Return (X, Y) of the center of cell containing provided text 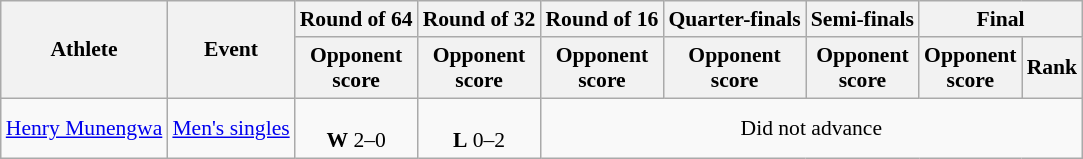
Semi-finals (862, 19)
L 0–2 (480, 128)
W 2–0 (356, 128)
Round of 32 (480, 19)
Rank (1052, 68)
Athlete (84, 50)
Quarter-finals (734, 19)
Round of 16 (602, 19)
Round of 64 (356, 19)
Henry Munengwa (84, 128)
Final (1000, 19)
Men's singles (230, 128)
Did not advance (811, 128)
Event (230, 50)
